For the text-containing cell, return its midpoint in [X, Y] coordinate format. 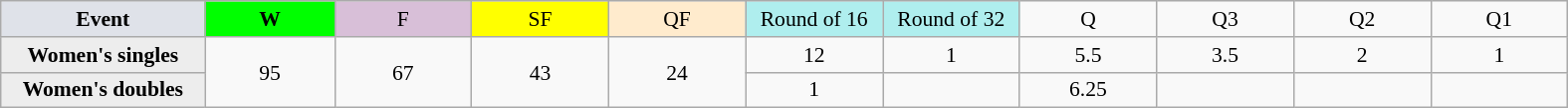
Event [104, 19]
Q [1088, 19]
Q2 [1362, 19]
F [403, 19]
43 [541, 72]
W [270, 19]
Q1 [1499, 19]
Round of 16 [814, 19]
2 [1362, 55]
QF [677, 19]
5.5 [1088, 55]
67 [403, 72]
6.25 [1088, 90]
Q3 [1226, 19]
Women's doubles [104, 90]
12 [814, 55]
SF [541, 19]
95 [270, 72]
3.5 [1226, 55]
Women's singles [104, 55]
24 [677, 72]
Round of 32 [951, 19]
